Extract the [x, y] coordinate from the center of the cell holding the provided text.  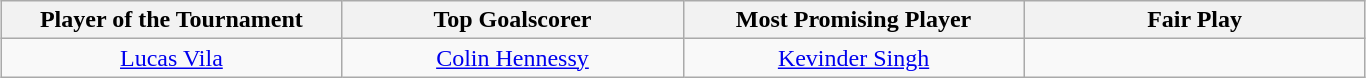
Most Promising Player [854, 20]
Lucas Vila [172, 58]
Player of the Tournament [172, 20]
Kevinder Singh [854, 58]
Colin Hennessy [512, 58]
Fair Play [1194, 20]
Top Goalscorer [512, 20]
